Determine the (X, Y) coordinate at the center of the cell enclosing the given text.  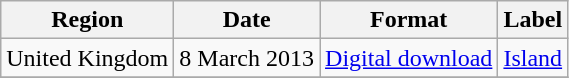
Format (409, 20)
8 March 2013 (247, 58)
Date (247, 20)
Island (533, 58)
Region (88, 20)
Digital download (409, 58)
United Kingdom (88, 58)
Label (533, 20)
